Determine the [x, y] coordinate at the center of the cell enclosing the given text.  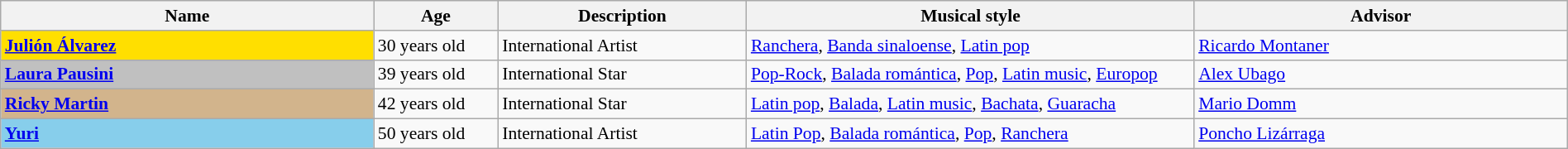
Julión Álvarez [187, 46]
Latin pop, Balada, Latin music, Bachata, Guaracha [971, 104]
Ricky Martin [187, 104]
Yuri [187, 134]
Pop-Rock, Balada romántica, Pop, Latin music, Europop [971, 74]
Name [187, 16]
39 years old [436, 74]
Alex Ubago [1381, 74]
Age [436, 16]
Latin Pop, Balada romántica, Pop, Ranchera [971, 134]
Ranchera, Banda sinaloense, Latin pop [971, 46]
50 years old [436, 134]
Laura Pausini [187, 74]
Musical style [971, 16]
Mario Domm [1381, 104]
30 years old [436, 46]
Description [622, 16]
42 years old [436, 104]
Poncho Lizárraga [1381, 134]
Ricardo Montaner [1381, 46]
Advisor [1381, 16]
